Identify which cell holds the provided text, then report its (x, y) central coordinate. 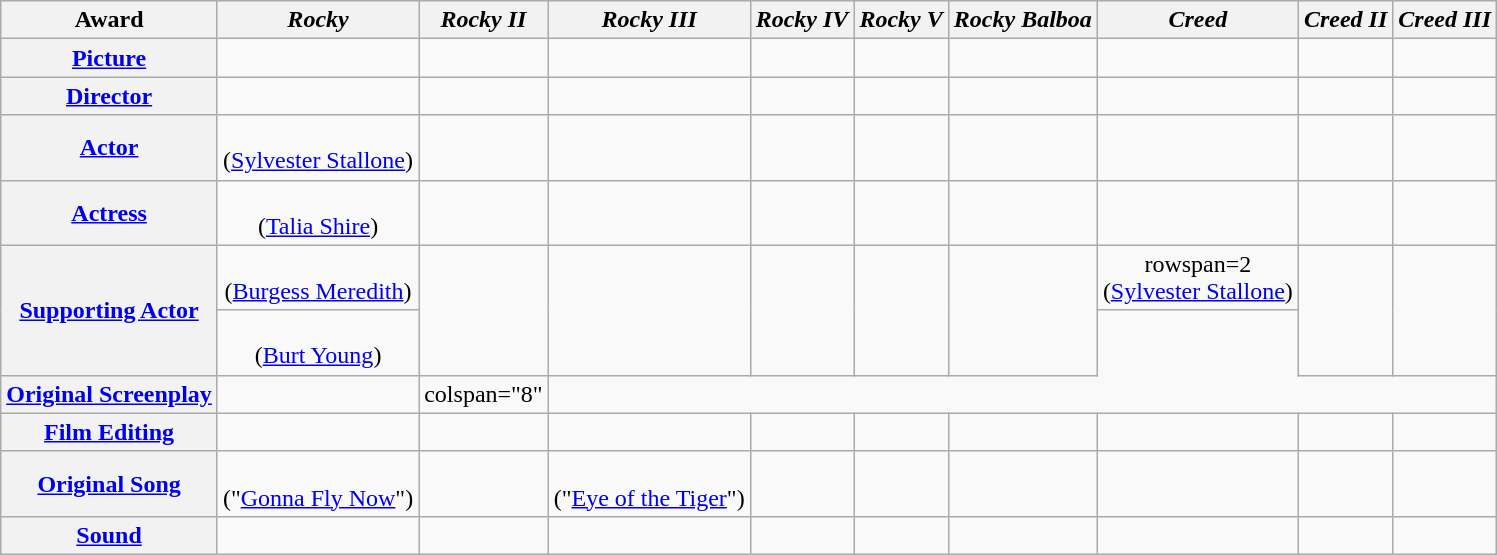
colspan="8" (484, 394)
(Burgess Meredith) (318, 278)
Creed II (1345, 20)
Original Screenplay (110, 394)
Rocky III (649, 20)
Rocky IV (802, 20)
Director (110, 96)
(Sylvester Stallone) (318, 148)
Rocky II (484, 20)
Award (110, 20)
Actor (110, 148)
(Talia Shire) (318, 212)
Supporting Actor (110, 310)
Actress (110, 212)
("Gonna Fly Now") (318, 484)
(Burt Young) (318, 342)
Film Editing (110, 432)
Sound (110, 535)
Rocky Balboa (1022, 20)
("Eye of the Tiger") (649, 484)
Rocky (318, 20)
Original Song (110, 484)
rowspan=2 (Sylvester Stallone) (1198, 278)
Rocky V (901, 20)
Picture (110, 58)
Creed (1198, 20)
Creed III (1445, 20)
